Return [X, Y] of the center of cell containing provided text 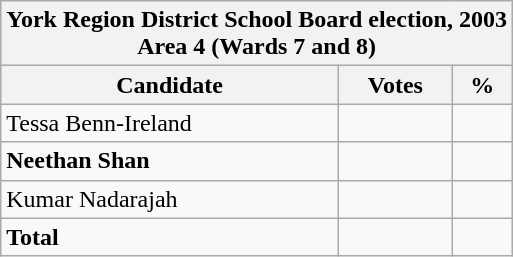
Tessa Benn-Ireland [170, 123]
% [482, 85]
Candidate [170, 85]
York Region District School Board election, 2003Area 4 (Wards 7 and 8) [257, 34]
Votes [396, 85]
Neethan Shan [170, 161]
Kumar Nadarajah [170, 199]
Total [170, 237]
